Provide the [x, y] coordinate of the cell's center where the given text is located.  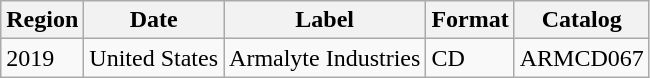
CD [470, 58]
Format [470, 20]
Catalog [582, 20]
Date [154, 20]
Label [325, 20]
Armalyte Industries [325, 58]
United States [154, 58]
ARMCD067 [582, 58]
Region [42, 20]
2019 [42, 58]
